For the text-containing cell, return its midpoint in [X, Y] coordinate format. 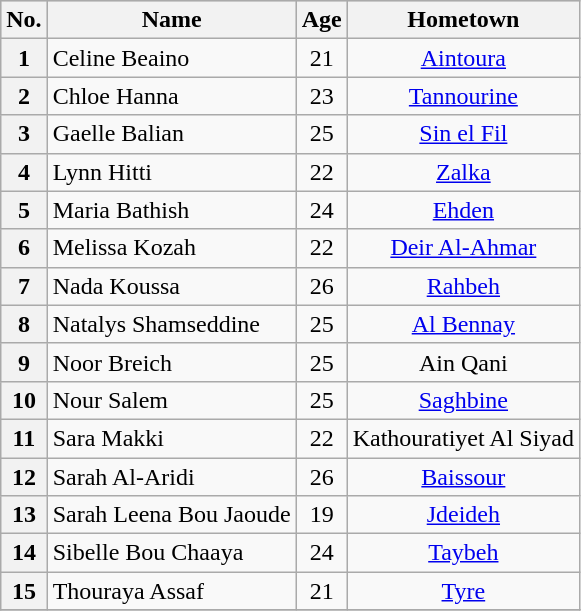
Deir Al-Ahmar [463, 248]
Sarah Leena Bou Jaoude [172, 515]
11 [24, 438]
Tannourine [463, 96]
Natalys Shamseddine [172, 324]
Jdeideh [463, 515]
Sara Makki [172, 438]
Age [322, 20]
2 [24, 96]
Ain Qani [463, 362]
15 [24, 591]
Chloe Hanna [172, 96]
14 [24, 553]
5 [24, 210]
Gaelle Balian [172, 134]
Aintoura [463, 58]
Ehden [463, 210]
8 [24, 324]
Saghbine [463, 400]
Sarah Al-Aridi [172, 477]
Baissour [463, 477]
10 [24, 400]
Rahbeh [463, 286]
Hometown [463, 20]
7 [24, 286]
Sin el Fil [463, 134]
12 [24, 477]
Celine Beaino [172, 58]
Taybeh [463, 553]
Tyre [463, 591]
13 [24, 515]
Nada Koussa [172, 286]
No. [24, 20]
1 [24, 58]
Lynn Hitti [172, 172]
Name [172, 20]
Nour Salem [172, 400]
Sibelle Bou Chaaya [172, 553]
Zalka [463, 172]
23 [322, 96]
3 [24, 134]
9 [24, 362]
Noor Breich [172, 362]
4 [24, 172]
Kathouratiyet Al Siyad [463, 438]
Maria Bathish [172, 210]
Al Bennay [463, 324]
Thouraya Assaf [172, 591]
Melissa Kozah [172, 248]
6 [24, 248]
19 [322, 515]
